Extract the [X, Y] coordinate from the center of the cell holding the provided text.  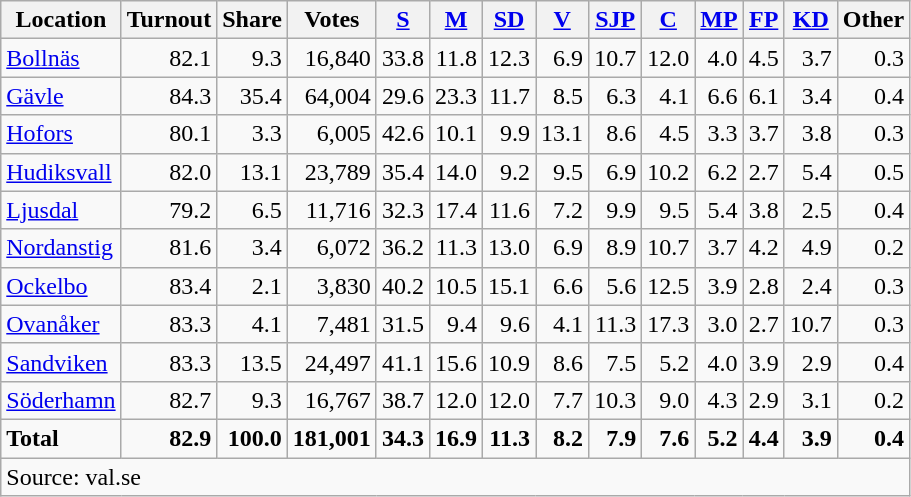
KD [810, 20]
10.5 [456, 286]
Source: val.se [456, 477]
2.8 [764, 286]
C [668, 20]
6,072 [332, 248]
Bollnäs [61, 58]
12.5 [668, 286]
13.5 [252, 362]
Location [61, 20]
Votes [332, 20]
83.4 [169, 286]
32.3 [402, 210]
6.1 [764, 96]
Söderhamn [61, 400]
Ockelbo [61, 286]
16,840 [332, 58]
13.0 [510, 248]
2.1 [252, 286]
82.0 [169, 172]
Ljusdal [61, 210]
181,001 [332, 438]
8.2 [562, 438]
10.2 [668, 172]
6.2 [719, 172]
Sandviken [61, 362]
11.8 [456, 58]
5.6 [616, 286]
6.5 [252, 210]
6,005 [332, 134]
10.3 [616, 400]
MP [719, 20]
84.3 [169, 96]
6.3 [616, 96]
16.9 [456, 438]
4.3 [719, 400]
Hudiksvall [61, 172]
82.7 [169, 400]
40.2 [402, 286]
Gävle [61, 96]
9.0 [668, 400]
FP [764, 20]
82.1 [169, 58]
31.5 [402, 324]
100.0 [252, 438]
7.9 [616, 438]
Turnout [169, 20]
7.6 [668, 438]
9.2 [510, 172]
3.1 [810, 400]
82.9 [169, 438]
3,830 [332, 286]
Other [873, 20]
SD [510, 20]
33.8 [402, 58]
16,767 [332, 400]
80.1 [169, 134]
9.4 [456, 324]
Nordanstig [61, 248]
Hofors [61, 134]
79.2 [169, 210]
64,004 [332, 96]
24,497 [332, 362]
11,716 [332, 210]
23.3 [456, 96]
15.1 [510, 286]
2.5 [810, 210]
7.5 [616, 362]
36.2 [402, 248]
SJP [616, 20]
Total [61, 438]
38.7 [402, 400]
4.9 [810, 248]
23,789 [332, 172]
11.6 [510, 210]
17.3 [668, 324]
10.1 [456, 134]
12.3 [510, 58]
7.2 [562, 210]
Share [252, 20]
4.2 [764, 248]
7.7 [562, 400]
10.9 [510, 362]
41.1 [402, 362]
15.6 [456, 362]
0.5 [873, 172]
9.6 [510, 324]
11.7 [510, 96]
29.6 [402, 96]
V [562, 20]
34.3 [402, 438]
42.6 [402, 134]
8.5 [562, 96]
7,481 [332, 324]
8.9 [616, 248]
2.4 [810, 286]
M [456, 20]
17.4 [456, 210]
Ovanåker [61, 324]
4.4 [764, 438]
S [402, 20]
14.0 [456, 172]
81.6 [169, 248]
3.0 [719, 324]
